Detect which cell encompasses the target text, then output its [X, Y] center coordinate. 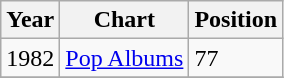
Pop Albums [124, 58]
77 [236, 58]
Chart [124, 20]
Year [30, 20]
Position [236, 20]
1982 [30, 58]
